For the text-containing cell, return its midpoint in [X, Y] coordinate format. 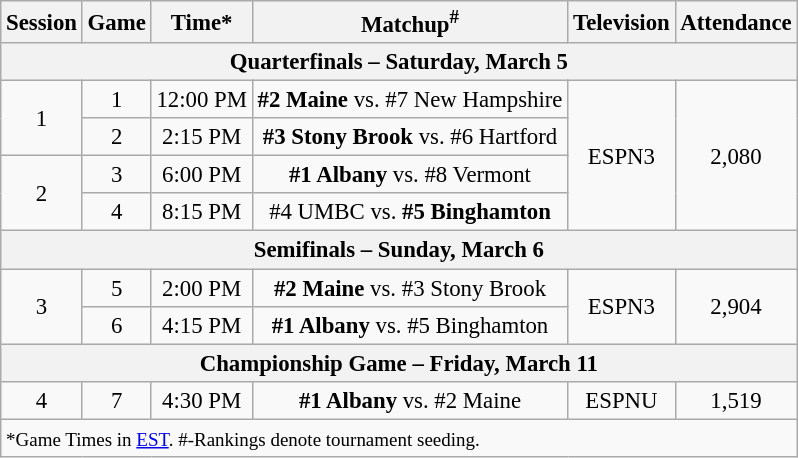
2,080 [736, 156]
#4 UMBC vs. #5 Binghamton [410, 213]
2:00 PM [202, 288]
4:15 PM [202, 325]
*Game Times in EST. #-Rankings denote tournament seeding. [399, 438]
12:00 PM [202, 100]
Semifinals – Sunday, March 6 [399, 250]
ESPNU [622, 400]
6:00 PM [202, 175]
5 [116, 288]
Attendance [736, 22]
Time* [202, 22]
2,904 [736, 306]
Matchup# [410, 22]
6 [116, 325]
#1 Albany vs. #2 Maine [410, 400]
#1 Albany vs. #5 Binghamton [410, 325]
#1 Albany vs. #8 Vermont [410, 175]
Session [42, 22]
Television [622, 22]
Quarterfinals – Saturday, March 5 [399, 62]
8:15 PM [202, 213]
Championship Game – Friday, March 11 [399, 363]
1,519 [736, 400]
#2 Maine vs. #3 Stony Brook [410, 288]
4:30 PM [202, 400]
2:15 PM [202, 137]
#3 Stony Brook vs. #6 Hartford [410, 137]
7 [116, 400]
Game [116, 22]
#2 Maine vs. #7 New Hampshire [410, 100]
